For the text-containing cell, return its midpoint in (x, y) coordinate format. 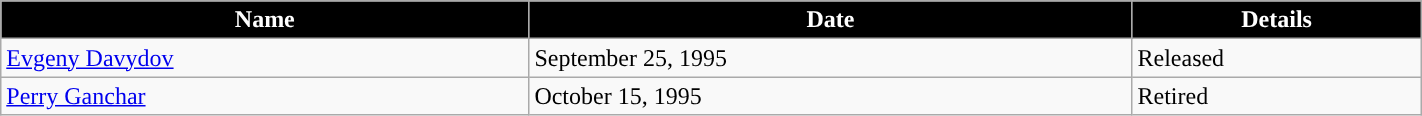
October 15, 1995 (830, 96)
Released (1276, 58)
Date (830, 20)
Evgeny Davydov (265, 58)
Perry Ganchar (265, 96)
Details (1276, 20)
September 25, 1995 (830, 58)
Name (265, 20)
Retired (1276, 96)
